Capture the cell that displays the provided text and extract its [x, y] central coordinate. 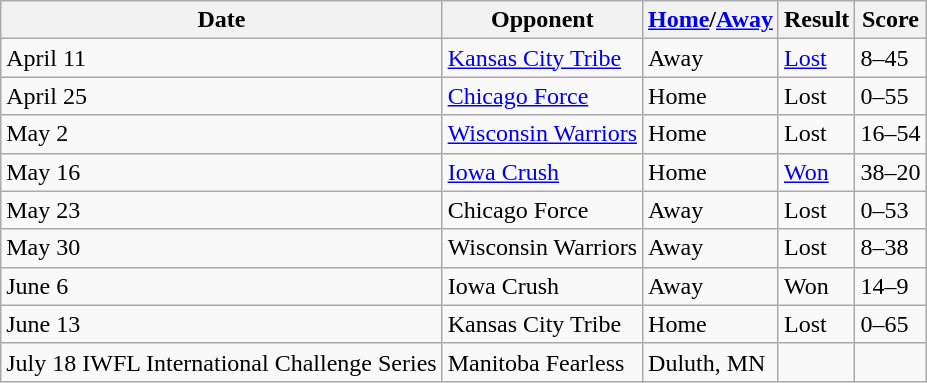
July 18 IWFL International Challenge Series [222, 362]
Score [890, 20]
38–20 [890, 172]
June 13 [222, 324]
May 16 [222, 172]
8–45 [890, 58]
May 23 [222, 210]
Opponent [542, 20]
0–65 [890, 324]
Date [222, 20]
0–55 [890, 96]
Home/Away [711, 20]
8–38 [890, 248]
June 6 [222, 286]
May 2 [222, 134]
14–9 [890, 286]
Manitoba Fearless [542, 362]
April 25 [222, 96]
Duluth, MN [711, 362]
April 11 [222, 58]
16–54 [890, 134]
Result [816, 20]
0–53 [890, 210]
May 30 [222, 248]
